Pinpoint the cell where the given text exists, returning its (X, Y) midpoint coordinate. 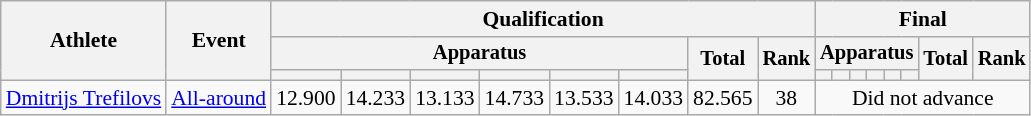
38 (787, 98)
13.133 (444, 98)
14.733 (514, 98)
All-around (218, 98)
Event (218, 40)
Athlete (84, 40)
14.233 (376, 98)
82.565 (722, 98)
14.033 (654, 98)
13.533 (584, 98)
Final (922, 19)
Qualification (543, 19)
12.900 (306, 98)
Dmitrijs Trefilovs (84, 98)
Did not advance (922, 98)
